Identify which cell holds the provided text, then report its (x, y) central coordinate. 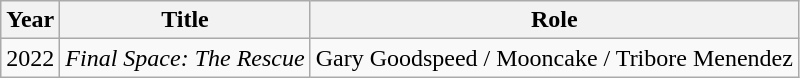
Title (185, 20)
Gary Goodspeed / Mooncake / Tribore Menendez (554, 58)
Year (30, 20)
2022 (30, 58)
Final Space: The Rescue (185, 58)
Role (554, 20)
